Pinpoint the cell where the given text exists, returning its (x, y) midpoint coordinate. 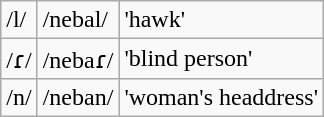
/ɾ/ (19, 59)
/nebaɾ/ (78, 59)
'blind person' (222, 59)
/n/ (19, 97)
/nebal/ (78, 20)
'hawk' (222, 20)
/l/ (19, 20)
'woman's headdress' (222, 97)
/neban/ (78, 97)
